Capture the cell that displays the provided text and extract its (x, y) central coordinate. 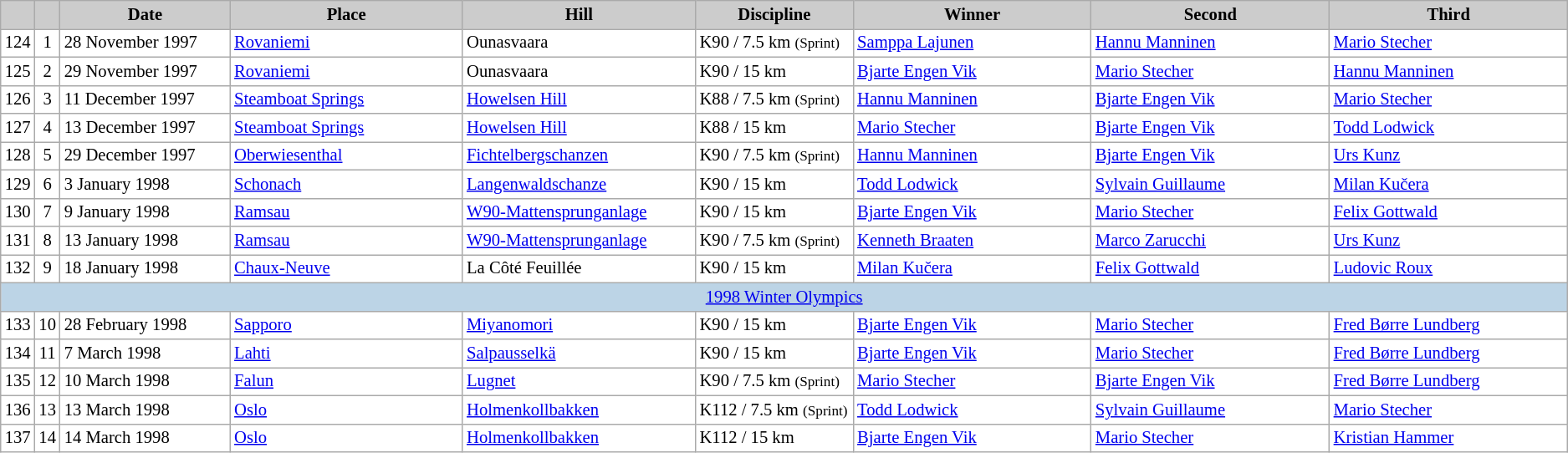
9 January 1998 (146, 212)
10 March 1998 (146, 381)
13 March 1998 (146, 410)
12 (47, 381)
134 (18, 354)
Samppa Lajunen (972, 43)
1998 Winter Olympics (784, 297)
126 (18, 99)
131 (18, 240)
7 (47, 212)
7 March 1998 (146, 354)
2 (47, 71)
18 January 1998 (146, 268)
135 (18, 381)
14 March 1998 (146, 438)
Ludovic Roux (1448, 268)
124 (18, 43)
Oberwiesenthal (346, 155)
3 January 1998 (146, 184)
Lugnet (579, 381)
Lahti (346, 354)
128 (18, 155)
Date (146, 14)
29 November 1997 (146, 71)
11 December 1997 (146, 99)
5 (47, 155)
4 (47, 128)
Miyanomori (579, 325)
Fichtelbergschanzen (579, 155)
1 (47, 43)
La Côté Feuillée (579, 268)
K112 / 15 km (774, 438)
137 (18, 438)
133 (18, 325)
Kenneth Braaten (972, 240)
28 November 1997 (146, 43)
13 (47, 410)
Sapporo (346, 325)
Schonach (346, 184)
8 (47, 240)
13 January 1998 (146, 240)
Winner (972, 14)
129 (18, 184)
10 (47, 325)
130 (18, 212)
Kristian Hammer (1448, 438)
3 (47, 99)
132 (18, 268)
14 (47, 438)
11 (47, 354)
Second (1211, 14)
Place (346, 14)
Third (1448, 14)
127 (18, 128)
Langenwaldschanze (579, 184)
28 February 1998 (146, 325)
Falun (346, 381)
Hill (579, 14)
Discipline (774, 14)
Chaux-Neuve (346, 268)
125 (18, 71)
K88 / 7.5 km (Sprint) (774, 99)
Salpausselkä (579, 354)
K112 / 7.5 km (Sprint) (774, 410)
Marco Zarucchi (1211, 240)
29 December 1997 (146, 155)
6 (47, 184)
13 December 1997 (146, 128)
9 (47, 268)
K88 / 15 km (774, 128)
136 (18, 410)
